Scan for the cell matching the given text and deliver its [x, y] coordinate at center. 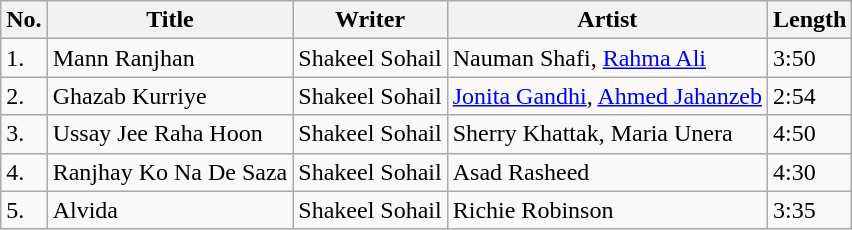
3:35 [810, 210]
Nauman Shafi, Rahma Ali [607, 58]
2. [24, 96]
Title [170, 20]
No. [24, 20]
Writer [370, 20]
Sherry Khattak, Maria Unera [607, 134]
Richie Robinson [607, 210]
5. [24, 210]
Asad Rasheed [607, 172]
Jonita Gandhi, Ahmed Jahanzeb [607, 96]
Ussay Jee Raha Hoon [170, 134]
Mann Ranjhan [170, 58]
Length [810, 20]
Ghazab Kurriye [170, 96]
Alvida [170, 210]
3:50 [810, 58]
4. [24, 172]
4:30 [810, 172]
Ranjhay Ko Na De Saza [170, 172]
Artist [607, 20]
3. [24, 134]
1. [24, 58]
2:54 [810, 96]
4:50 [810, 134]
